Return [x, y] of the center of cell containing provided text 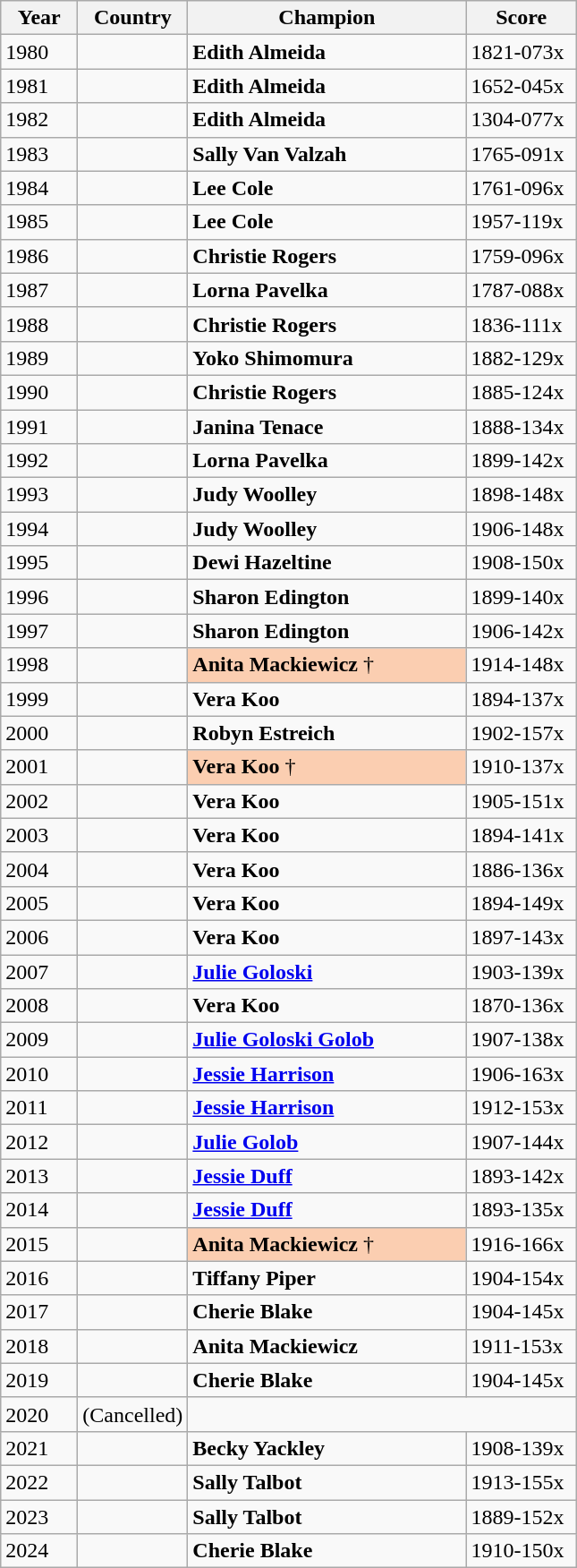
2024 [39, 1551]
1911-153x [522, 1346]
2012 [39, 1142]
2016 [39, 1278]
1981 [39, 86]
2014 [39, 1210]
Dewi Hazeltine [327, 563]
2004 [39, 869]
1889-152x [522, 1517]
1916-166x [522, 1244]
1908-150x [522, 563]
1787-088x [522, 290]
1904-154x [522, 1278]
Janina Tenace [327, 427]
1957-119x [522, 222]
1885-124x [522, 392]
1986 [39, 256]
1882-129x [522, 358]
2005 [39, 903]
1886-136x [522, 869]
1906-148x [522, 529]
1996 [39, 597]
1903-139x [522, 971]
2021 [39, 1448]
1913-155x [522, 1482]
1304-077x [522, 120]
2010 [39, 1074]
1894-141x [522, 835]
1907-144x [522, 1142]
1902-157x [522, 733]
1761-096x [522, 188]
1995 [39, 563]
1984 [39, 188]
1894-137x [522, 699]
1910-150x [522, 1551]
2013 [39, 1176]
1893-142x [522, 1176]
2022 [39, 1482]
1910-137x [522, 767]
2018 [39, 1346]
2003 [39, 835]
1836-111x [522, 324]
Julie Goloski [327, 971]
(Cancelled) [132, 1414]
Year [39, 18]
2019 [39, 1380]
Yoko Shimomura [327, 358]
1870-136x [522, 1006]
1987 [39, 290]
Becky Yackley [327, 1448]
Vera Koo † [327, 767]
2000 [39, 733]
Score [522, 18]
2020 [39, 1414]
1908-139x [522, 1448]
Tiffany Piper [327, 1278]
1899-142x [522, 461]
1906-142x [522, 631]
Sally Van Valzah [327, 154]
1893-135x [522, 1210]
1894-149x [522, 903]
2001 [39, 767]
2015 [39, 1244]
1999 [39, 699]
1992 [39, 461]
1897-143x [522, 937]
Julie Golob [327, 1142]
2023 [39, 1517]
1912-153x [522, 1108]
1652-045x [522, 86]
1821-073x [522, 52]
1989 [39, 358]
Anita Mackiewicz [327, 1346]
1982 [39, 120]
1983 [39, 154]
1997 [39, 631]
1898-148x [522, 495]
1759-096x [522, 256]
1985 [39, 222]
1907-138x [522, 1040]
2007 [39, 971]
Country [132, 18]
1993 [39, 495]
1914-148x [522, 665]
2008 [39, 1006]
1888-134x [522, 427]
2009 [39, 1040]
2006 [39, 937]
1991 [39, 427]
1906-163x [522, 1074]
2002 [39, 801]
1980 [39, 52]
1988 [39, 324]
1990 [39, 392]
1899-140x [522, 597]
1905-151x [522, 801]
Robyn Estreich [327, 733]
1994 [39, 529]
Champion [327, 18]
2017 [39, 1312]
Julie Goloski Golob [327, 1040]
1765-091x [522, 154]
1998 [39, 665]
2011 [39, 1108]
